Return the (x, y) coordinate for the center point of the cell that contains the specified text.  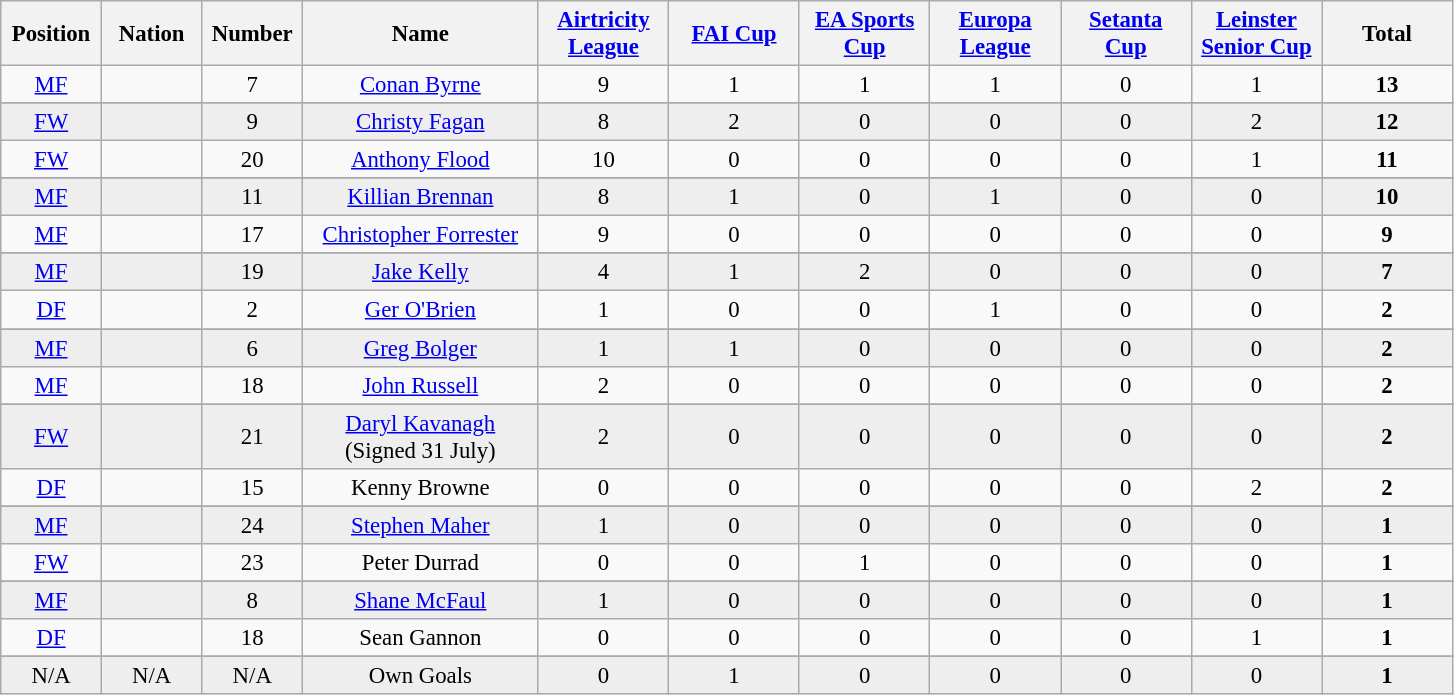
EA Sports Cup (864, 34)
Jake Kelly (421, 273)
Setanta Cup (1126, 34)
19 (252, 273)
Killian Brennan (421, 197)
17 (252, 235)
Name (421, 34)
Stephen Maher (421, 525)
Anthony Flood (421, 160)
Nation (152, 34)
Peter Durrad (421, 563)
Airtricity League (604, 34)
Europa League (996, 34)
Total (1388, 34)
Greg Bolger (421, 348)
Sean Gannon (421, 638)
Daryl Kavanagh (Signed 31 July) (421, 436)
4 (604, 273)
Position (52, 34)
Leinster Senior Cup (1256, 34)
23 (252, 563)
Kenny Browne (421, 487)
20 (252, 160)
Number (252, 34)
21 (252, 436)
12 (1388, 122)
Shane McFaul (421, 600)
15 (252, 487)
Own Goals (421, 675)
13 (1388, 85)
Christopher Forrester (421, 235)
John Russell (421, 385)
FAI Cup (734, 34)
Christy Fagan (421, 122)
24 (252, 525)
Conan Byrne (421, 85)
6 (252, 348)
Ger O'Brien (421, 310)
